Locate the cell with the specified text and output its (x, y) center coordinate. 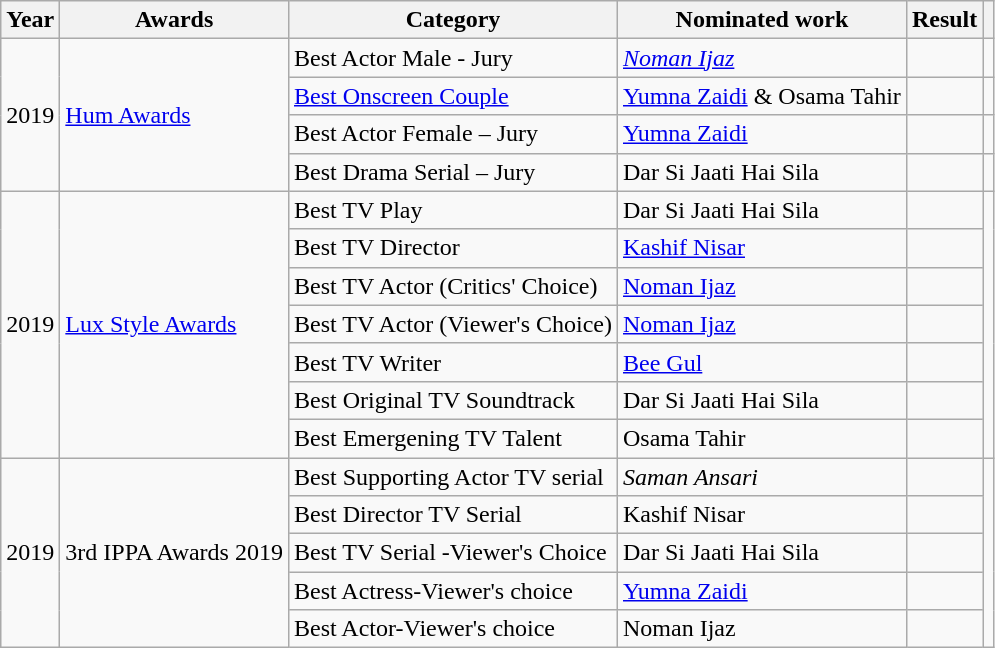
Best TV Director (452, 248)
Awards (174, 20)
Yumna Zaidi & Osama Tahir (762, 96)
Best Actress-Viewer's choice (452, 591)
Best TV Actor (Viewer's Choice) (452, 324)
Best TV Serial -Viewer's Choice (452, 553)
Best Director TV Serial (452, 515)
Category (452, 20)
Best Original TV Soundtrack (452, 400)
Best TV Actor (Critics' Choice) (452, 286)
Saman Ansari (762, 477)
Osama Tahir (762, 438)
Best Drama Serial – Jury (452, 172)
Nominated work (762, 20)
Hum Awards (174, 115)
Best TV Writer (452, 362)
Best Supporting Actor TV serial (452, 477)
Lux Style Awards (174, 324)
Best Onscreen Couple (452, 96)
3rd IPPA Awards 2019 (174, 553)
Best Actor-Viewer's choice (452, 629)
Year (30, 20)
Bee Gul (762, 362)
Best TV Play (452, 210)
Best Emergening TV Talent (452, 438)
Best Actor Female – Jury (452, 134)
Best Actor Male - Jury (452, 58)
Result (944, 20)
